Output the [x, y] coordinate of the center of the cell containing the given text.  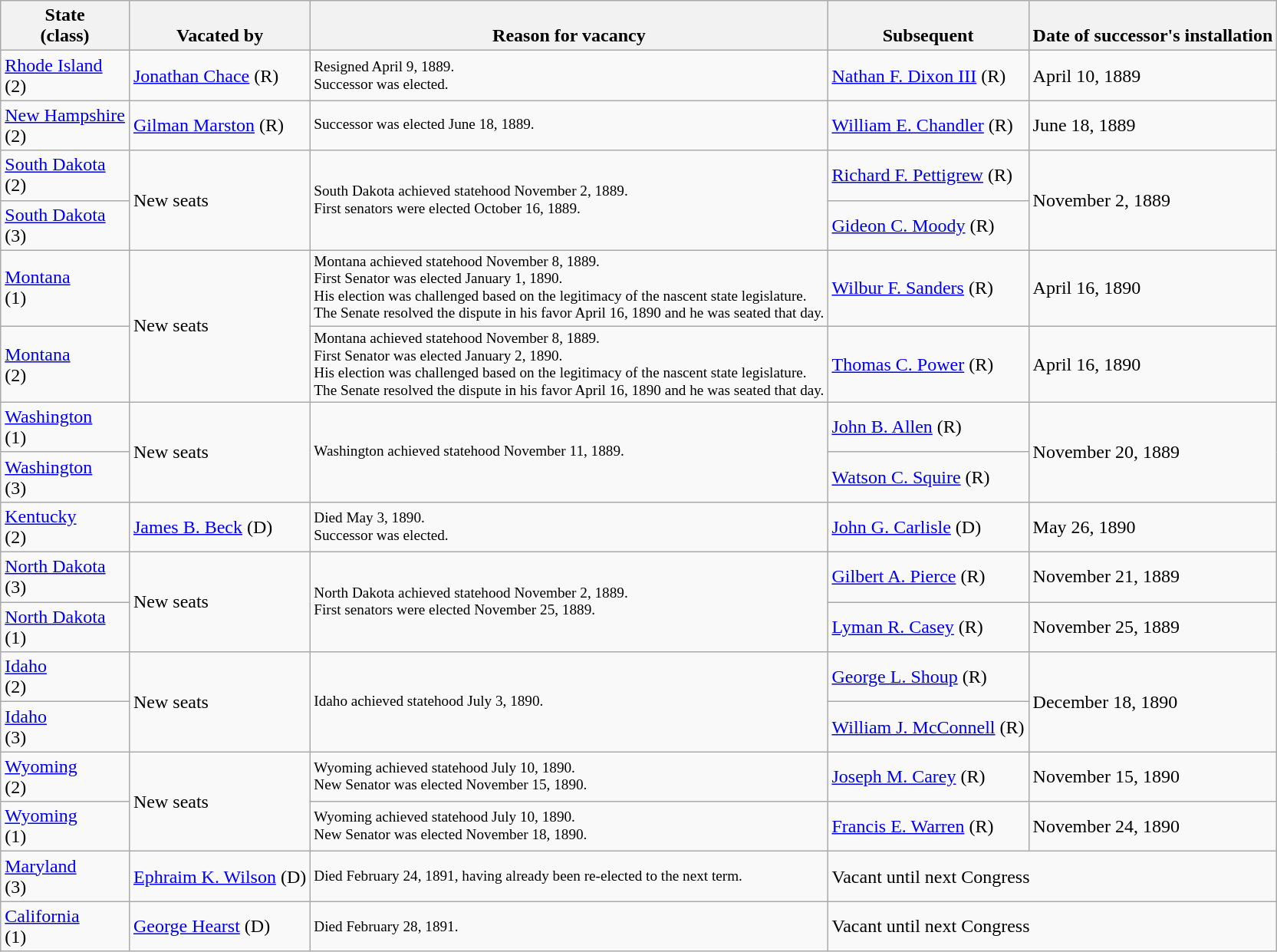
Subsequent [928, 26]
Idaho(3) [65, 727]
Montana(2) [65, 364]
November 15, 1890 [1153, 776]
June 18, 1889 [1153, 126]
Francis E. Warren (R) [928, 827]
State(class) [65, 26]
Resigned April 9, 1889.Successor was elected. [569, 75]
Wyoming achieved statehood July 10, 1890.New Senator was elected November 15, 1890. [569, 776]
Jonathan Chace (R) [219, 75]
John G. Carlisle (D) [928, 526]
William E. Chandler (R) [928, 126]
Gideon C. Moody (R) [928, 226]
Gilman Marston (R) [219, 126]
Rhode Island(2) [65, 75]
North Dakota achieved statehood November 2, 1889.First senators were elected November 25, 1889. [569, 602]
Ephraim K. Wilson (D) [219, 876]
November 25, 1889 [1153, 628]
Reason for vacancy [569, 26]
George L. Shoup (R) [928, 677]
Maryland(3) [65, 876]
Richard F. Pettigrew (R) [928, 175]
Nathan F. Dixon III (R) [928, 75]
Died February 28, 1891. [569, 927]
North Dakota(1) [65, 628]
Wyoming(2) [65, 776]
Watson C. Squire (R) [928, 477]
George Hearst (D) [219, 927]
North Dakota(3) [65, 577]
Idaho achieved statehood July 3, 1890. [569, 702]
November 24, 1890 [1153, 827]
James B. Beck (D) [219, 526]
Gilbert A. Pierce (R) [928, 577]
South Dakota(2) [65, 175]
April 10, 1889 [1153, 75]
Kentucky(2) [65, 526]
December 18, 1890 [1153, 702]
Date of successor's installation [1153, 26]
Washington(1) [65, 427]
South Dakota(3) [65, 226]
New Hampshire(2) [65, 126]
Washington(3) [65, 477]
Idaho(2) [65, 677]
John B. Allen (R) [928, 427]
Vacated by [219, 26]
November 21, 1889 [1153, 577]
William J. McConnell (R) [928, 727]
Wyoming(1) [65, 827]
Washington achieved statehood November 11, 1889. [569, 452]
November 20, 1889 [1153, 452]
Lyman R. Casey (R) [928, 628]
May 26, 1890 [1153, 526]
Wyoming achieved statehood July 10, 1890.New Senator was elected November 18, 1890. [569, 827]
Wilbur F. Sanders (R) [928, 288]
November 2, 1889 [1153, 200]
South Dakota achieved statehood November 2, 1889.First senators were elected October 16, 1889. [569, 200]
Died February 24, 1891, having already been re-elected to the next term. [569, 876]
Died May 3, 1890.Successor was elected. [569, 526]
Successor was elected June 18, 1889. [569, 126]
Thomas C. Power (R) [928, 364]
California(1) [65, 927]
Montana(1) [65, 288]
Joseph M. Carey (R) [928, 776]
